Locate the cell with the specified text and output its [X, Y] center coordinate. 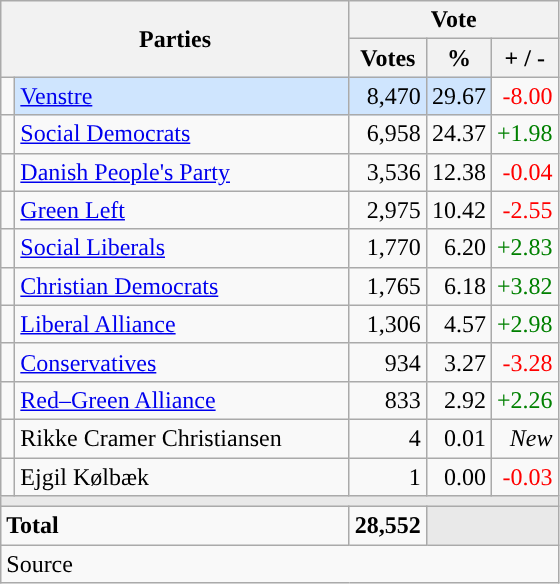
1 [388, 477]
1,306 [388, 324]
+2.26 [524, 400]
4 [388, 438]
6,958 [388, 134]
-3.28 [524, 362]
Social Liberals [182, 248]
3.27 [458, 362]
Vote [454, 20]
Total [176, 526]
Social Democrats [182, 134]
Red–Green Alliance [182, 400]
Conservatives [182, 362]
-2.55 [524, 210]
4.57 [458, 324]
0.01 [458, 438]
+1.98 [524, 134]
+2.98 [524, 324]
28,552 [388, 526]
Parties [176, 39]
6.20 [458, 248]
12.38 [458, 172]
-0.04 [524, 172]
+ / - [524, 58]
Liberal Alliance [182, 324]
Danish People's Party [182, 172]
3,536 [388, 172]
10.42 [458, 210]
29.67 [458, 96]
Green Left [182, 210]
Venstre [182, 96]
Rikke Cramer Christiansen [182, 438]
% [458, 58]
+2.83 [524, 248]
Ejgil Kølbæk [182, 477]
+3.82 [524, 286]
24.37 [458, 134]
1,765 [388, 286]
-0.03 [524, 477]
8,470 [388, 96]
2,975 [388, 210]
Source [280, 564]
New [524, 438]
2.92 [458, 400]
934 [388, 362]
6.18 [458, 286]
1,770 [388, 248]
833 [388, 400]
0.00 [458, 477]
Votes [388, 58]
-8.00 [524, 96]
Christian Democrats [182, 286]
